Detect which cell encompasses the target text, then output its (x, y) center coordinate. 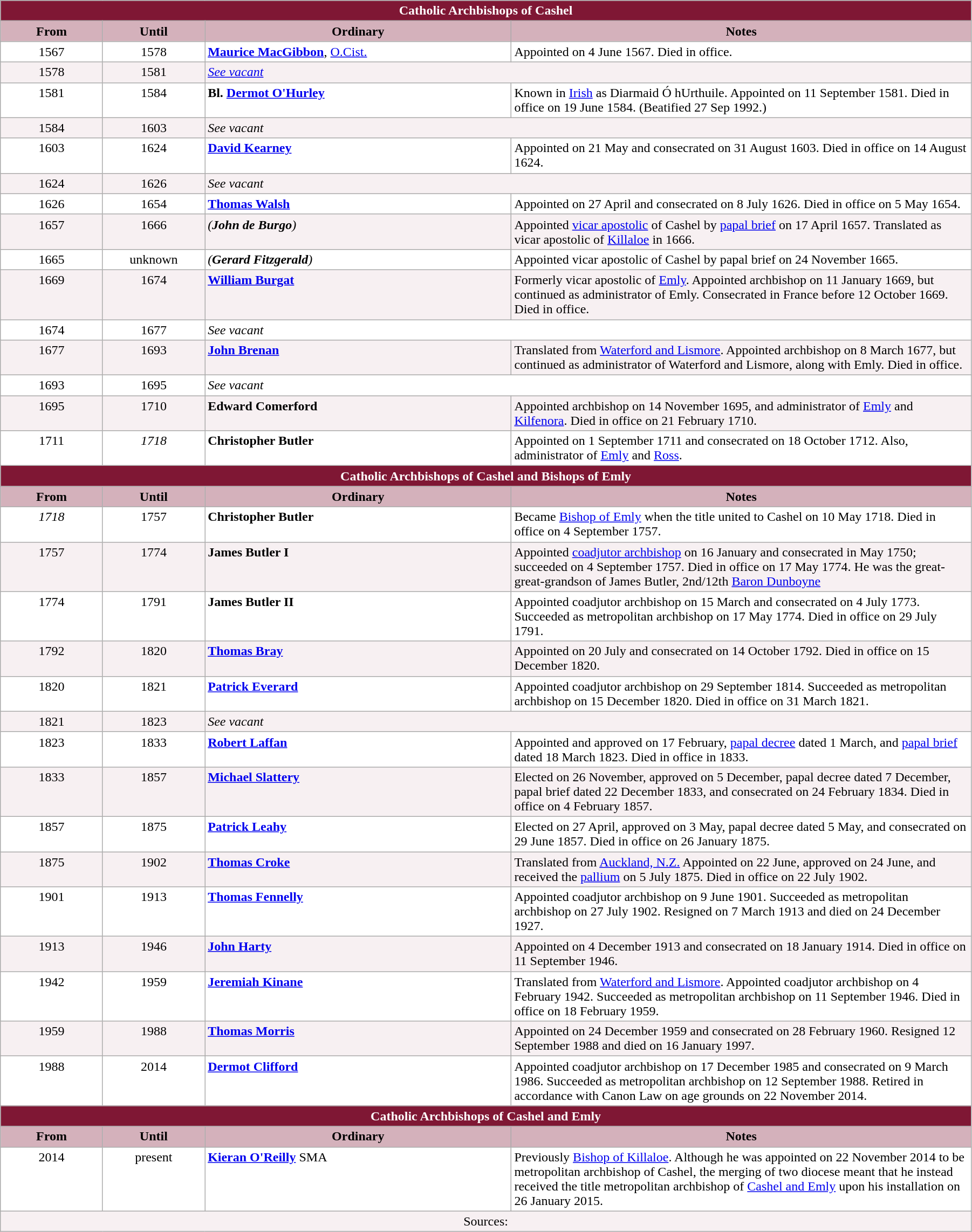
Dermot Clifford (358, 1081)
John Brenan (358, 358)
Appointed and approved on 17 February, papal decree dated 1 March, and papal brief dated 18 March 1823. Died in office in 1833. (741, 749)
Kieran O'Reilly SMA (358, 1179)
1902 (153, 869)
1669 (52, 294)
1657 (52, 232)
Appointed vicar apostolic of Cashel by papal brief on 17 April 1657. Translated as vicar apostolic of Killaloe in 1666. (741, 232)
Appointed on 27 April and consecrated on 8 July 1626. Died in office on 5 May 1654. (741, 204)
Appointed on 24 December 1959 and consecrated on 28 February 1960. Resigned 12 September 1988 and died on 16 January 1997. (741, 1038)
Appointed archbishop on 14 November 1695, and administrator of Emly and Kilfenora. Died in office on 21 February 1710. (741, 413)
1901 (52, 912)
Appointed on 1 September 1711 and consecrated on 18 October 1712. Also, administrator of Emly and Ross. (741, 449)
Robert Laffan (358, 749)
Appointed on 20 July and consecrated on 14 October 1792. Died in office on 15 December 1820. (741, 659)
1567 (52, 52)
Maurice MacGibbon, O.Cist. (358, 52)
William Burgat (358, 294)
(John de Burgo) (358, 232)
Jeremiah Kinane (358, 996)
1791 (153, 616)
Translated from Auckland, N.Z. Appointed on 22 June, approved on 24 June, and received the pallium on 5 July 1875. Died in office on 22 July 1902. (741, 869)
Catholic Archbishops of Cashel (486, 11)
1711 (52, 449)
Appointed coadjutor archbishop on 29 September 1814. Succeeded as metropolitan archbishop on 15 December 1820. Died in office on 31 March 1821. (741, 693)
Became Bishop of Emly when the title united to Cashel on 10 May 1718. Died in office on 4 September 1757. (741, 524)
(Gerard Fitzgerald) (358, 259)
Elected on 27 April, approved on 3 May, papal decree dated 5 May, and consecrated on 29 June 1857. Died in office on 26 January 1875. (741, 834)
Catholic Archbishops of Cashel and Bishops of Emly (486, 476)
James Butler I (358, 567)
Catholic Archbishops of Cashel and Emly (486, 1116)
Appointed on 4 December 1913 and consecrated on 18 January 1914. Died in office on 11 September 1946. (741, 954)
James Butler II (358, 616)
Thomas Morris (358, 1038)
1942 (52, 996)
present (153, 1179)
Thomas Fennelly (358, 912)
Edward Comerford (358, 413)
Patrick Leahy (358, 834)
Michael Slattery (358, 791)
1710 (153, 413)
Sources: (486, 1221)
1654 (153, 204)
John Harty (358, 954)
Appointed on 21 May and consecrated on 31 August 1603. Died in office on 14 August 1624. (741, 155)
Bl. Dermot O'Hurley (358, 100)
Thomas Croke (358, 869)
unknown (153, 259)
Thomas Walsh (358, 204)
David Kearney (358, 155)
1792 (52, 659)
1665 (52, 259)
1946 (153, 954)
Known in Irish as Diarmaid Ó hUrthuile. Appointed on 11 September 1581. Died in office on 19 June 1584. (Beatified 27 Sep 1992.) (741, 100)
Patrick Everard (358, 693)
Appointed on 4 June 1567. Died in office. (741, 52)
Appointed vicar apostolic of Cashel by papal brief on 24 November 1665. (741, 259)
Thomas Bray (358, 659)
1666 (153, 232)
